Return (x, y) of the center of cell containing provided text 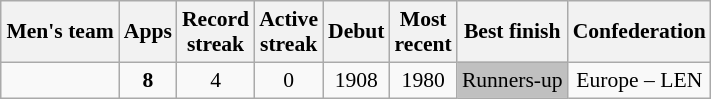
Confederation (640, 32)
0 (288, 80)
8 (148, 80)
1980 (424, 80)
Men's team (60, 32)
Mostrecent (424, 32)
Activestreak (288, 32)
Apps (148, 32)
1908 (356, 80)
Runners-up (512, 80)
Recordstreak (216, 32)
Europe – LEN (640, 80)
Best finish (512, 32)
Debut (356, 32)
4 (216, 80)
